Scan for the cell matching the given text and deliver its [x, y] coordinate at center. 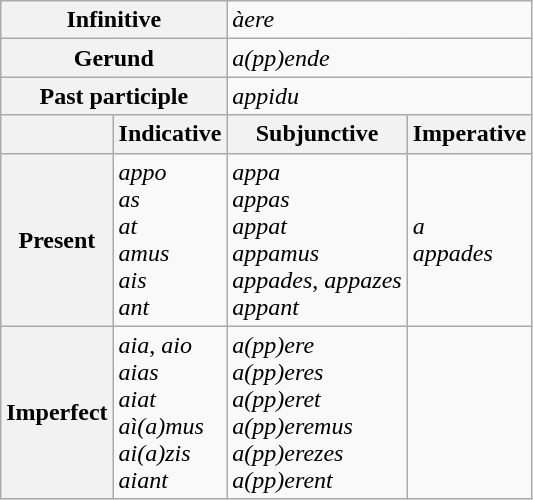
Imperfect [57, 412]
appoasatamusaisant [170, 240]
aappades [469, 240]
àere [380, 20]
appaappasappatappamusappades, appazesappant [317, 240]
Past participle [114, 96]
Gerund [114, 58]
appidu [380, 96]
Present [57, 240]
Imperative [469, 134]
a(pp)ende [380, 58]
aia, aioaiasaiataì(a)musai(a)zisaiant [170, 412]
Indicative [170, 134]
Subjunctive [317, 134]
a(pp)erea(pp)eresa(pp)ereta(pp)eremusa(pp)erezesa(pp)erent [317, 412]
Infinitive [114, 20]
